From the cell containing the given text, extract its center point as (X, Y) coordinate. 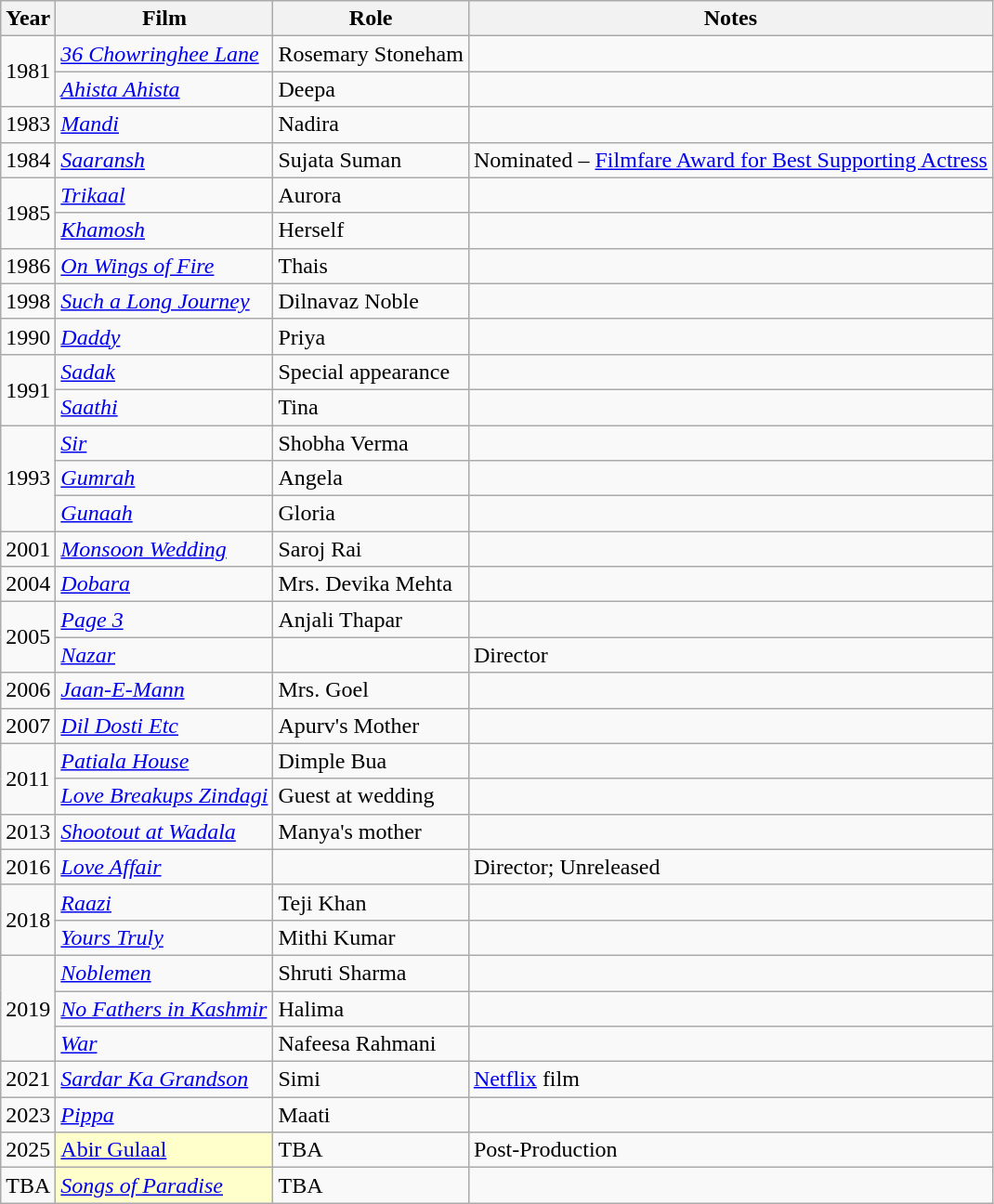
2006 (28, 690)
Saathi (164, 407)
Jaan-E-Mann (164, 690)
Sir (164, 443)
1984 (28, 160)
2019 (28, 1008)
Mandi (164, 124)
Patiala House (164, 761)
On Wings of Fire (164, 266)
No Fathers in Kashmir (164, 1008)
Shobha Verma (371, 443)
Yours Truly (164, 937)
Daddy (164, 336)
2007 (28, 726)
Special appearance (371, 372)
Nazar (164, 655)
Director; Unreleased (730, 867)
Netflix film (730, 1080)
Notes (730, 19)
Role (371, 19)
Mrs. Devika Mehta (371, 584)
Page 3 (164, 620)
Raazi (164, 902)
Thais (371, 266)
Manya's mother (371, 831)
Tina (371, 407)
Anjali Thapar (371, 620)
36 Chowringhee Lane (164, 54)
Gloria (371, 514)
Film (164, 19)
Sadak (164, 372)
Mrs. Goel (371, 690)
2023 (28, 1115)
Aurora (371, 195)
Simi (371, 1080)
Sardar Ka Grandson (164, 1080)
Deepa (371, 89)
2016 (28, 867)
Guest at wedding (371, 796)
Ahista Ahista (164, 89)
Monsoon Wedding (164, 549)
Saaransh (164, 160)
Nominated – Filmfare Award for Best Supporting Actress (730, 160)
Pippa (164, 1115)
1985 (28, 213)
Shootout at Wadala (164, 831)
Apurv's Mother (371, 726)
2005 (28, 637)
Khamosh (164, 230)
Nafeesa Rahmani (371, 1044)
Saroj Rai (371, 549)
Gumrah (164, 478)
1981 (28, 72)
Nadira (371, 124)
Rosemary Stoneham (371, 54)
Abir Gulaal (164, 1150)
War (164, 1044)
Post-Production (730, 1150)
Such a Long Journey (164, 301)
Trikaal (164, 195)
Sujata Suman (371, 160)
Shruti Sharma (371, 973)
2011 (28, 779)
Love Affair (164, 867)
2004 (28, 584)
Maati (371, 1115)
1986 (28, 266)
Director (730, 655)
Herself (371, 230)
Mithi Kumar (371, 937)
Dimple Bua (371, 761)
2013 (28, 831)
2025 (28, 1150)
2018 (28, 920)
Dil Dosti Etc (164, 726)
Halima (371, 1008)
1990 (28, 336)
Gunaah (164, 514)
Angela (371, 478)
1991 (28, 389)
1998 (28, 301)
Teji Khan (371, 902)
Songs of Paradise (164, 1185)
Year (28, 19)
1983 (28, 124)
Noblemen (164, 973)
1993 (28, 478)
2001 (28, 549)
Priya (371, 336)
Love Breakups Zindagi (164, 796)
Dilnavaz Noble (371, 301)
2021 (28, 1080)
Dobara (164, 584)
